Determine the (X, Y) coordinate at the center of the cell enclosing the given text.  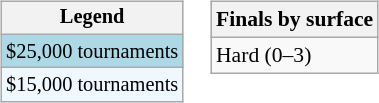
Finals by surface (294, 20)
$15,000 tournaments (92, 85)
Hard (0–3) (294, 55)
$25,000 tournaments (92, 51)
Legend (92, 18)
